Pinpoint the cell where the given text exists, returning its [x, y] midpoint coordinate. 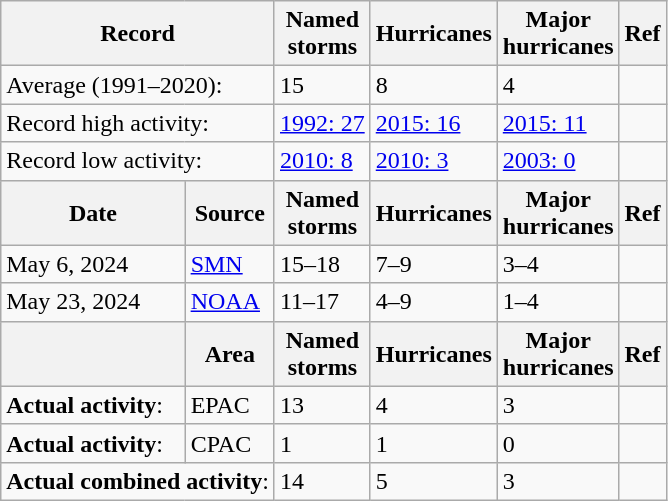
2010: 8 [322, 161]
14 [322, 481]
EPAC [230, 405]
Record [138, 34]
Area [230, 354]
0 [558, 443]
NOAA [230, 302]
3–4 [558, 264]
Date [93, 212]
May 23, 2024 [93, 302]
13 [322, 405]
Record high activity: [138, 123]
15 [322, 85]
7–9 [434, 264]
Actual combined activity: [138, 481]
Average (1991–2020): [138, 85]
2003: 0 [558, 161]
2015: 11 [558, 123]
5 [434, 481]
Record low activity: [138, 161]
4–9 [434, 302]
Source [230, 212]
1992: 27 [322, 123]
1–4 [558, 302]
15–18 [322, 264]
SMN [230, 264]
2010: 3 [434, 161]
CPAC [230, 443]
2015: 16 [434, 123]
11–17 [322, 302]
8 [434, 85]
May 6, 2024 [93, 264]
